Scan for the cell matching the given text and deliver its (x, y) coordinate at center. 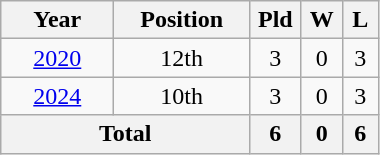
W (322, 20)
2020 (58, 58)
2024 (58, 96)
10th (182, 96)
12th (182, 58)
L (360, 20)
Pld (275, 20)
Total (126, 134)
Position (182, 20)
Year (58, 20)
